Return [x, y] of the center of cell containing provided text 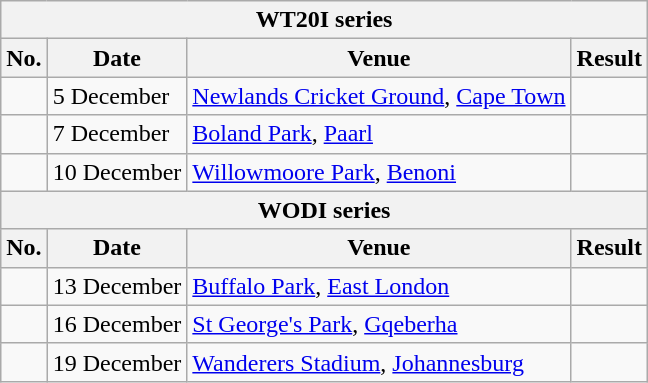
13 December [117, 286]
WODI series [324, 210]
Boland Park, Paarl [379, 134]
7 December [117, 134]
10 December [117, 172]
5 December [117, 96]
Wanderers Stadium, Johannesburg [379, 362]
16 December [117, 324]
Willowmoore Park, Benoni [379, 172]
19 December [117, 362]
St George's Park, Gqeberha [379, 324]
Newlands Cricket Ground, Cape Town [379, 96]
Buffalo Park, East London [379, 286]
WT20I series [324, 20]
